Output the [x, y] coordinate of the center of the cell containing the given text.  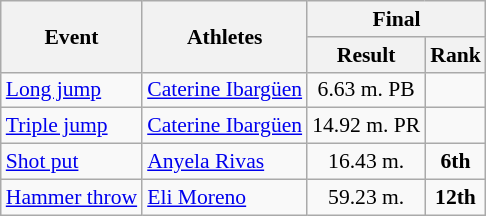
Anyela Rivas [224, 162]
6.63 m. PB [366, 90]
59.23 m. [366, 197]
Event [72, 36]
6th [456, 162]
Hammer throw [72, 197]
Long jump [72, 90]
Triple jump [72, 126]
Shot put [72, 162]
Result [366, 55]
16.43 m. [366, 162]
12th [456, 197]
Final [396, 19]
14.92 m. PR [366, 126]
Rank [456, 55]
Eli Moreno [224, 197]
Athletes [224, 36]
